Locate the cell with the specified text and output its [x, y] center coordinate. 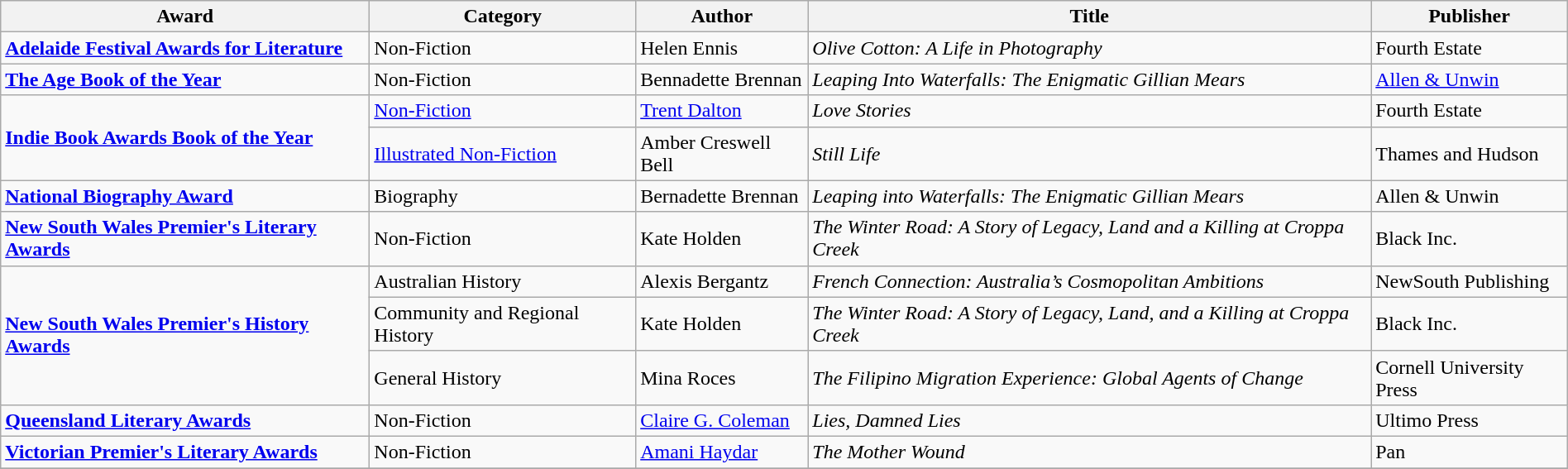
Bennadette Brennan [722, 79]
Award [185, 17]
Author [722, 17]
General History [503, 377]
The Winter Road: A Story of Legacy, Land, and a Killing at Croppa Creek [1090, 324]
Indie Book Awards Book of the Year [185, 137]
Olive Cotton: A Life in Photography [1090, 48]
Illustrated Non-Fiction [503, 154]
NewSouth Publishing [1470, 281]
Victorian Premier's Literary Awards [185, 452]
Mina Roces [722, 377]
Leaping Into Waterfalls: The Enigmatic Gillian Mears [1090, 79]
Queensland Literary Awards [185, 420]
Publisher [1470, 17]
Cornell University Press [1470, 377]
The Filipino Migration Experience: Global Agents of Change [1090, 377]
Thames and Hudson [1470, 154]
Lies, Damned Lies [1090, 420]
Love Stories [1090, 111]
Australian History [503, 281]
Claire G. Coleman [722, 420]
Ultimo Press [1470, 420]
French Connection: Australia’s Cosmopolitan Ambitions [1090, 281]
Adelaide Festival Awards for Literature [185, 48]
Amber Creswell Bell [722, 154]
Alexis Bergantz [722, 281]
Biography [503, 196]
Trent Dalton [722, 111]
Title [1090, 17]
Still Life [1090, 154]
New South Wales Premier's History Awards [185, 335]
Category [503, 17]
National Biography Award [185, 196]
The Winter Road: A Story of Legacy, Land and a Killing at Croppa Creek [1090, 238]
The Age Book of the Year [185, 79]
Community and Regional History [503, 324]
Bernadette Brennan [722, 196]
The Mother Wound [1090, 452]
Leaping into Waterfalls: The Enigmatic Gillian Mears [1090, 196]
Amani Haydar [722, 452]
Pan [1470, 452]
Helen Ennis [722, 48]
New South Wales Premier's Literary Awards [185, 238]
